Find where the given text appears and provide that cell's center as (x, y) coordinate. 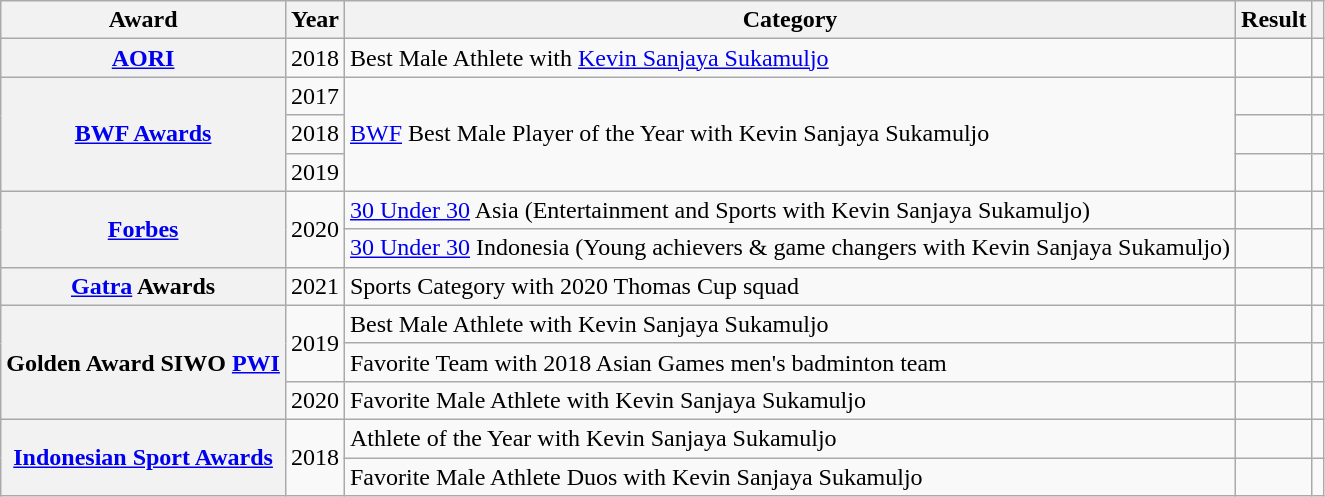
Result (1274, 20)
Forbes (144, 229)
30 Under 30 Indonesia (Young achievers & game changers with Kevin Sanjaya Sukamuljo) (790, 248)
Award (144, 20)
Favorite Male Athlete Duos with Kevin Sanjaya Sukamuljo (790, 477)
Favorite Team with 2018 Asian Games men's badminton team (790, 362)
Sports Category with 2020 Thomas Cup squad (790, 286)
2021 (314, 286)
Year (314, 20)
Gatra Awards (144, 286)
BWF Best Male Player of the Year with Kevin Sanjaya Sukamuljo (790, 134)
2017 (314, 96)
BWF Awards (144, 134)
Golden Award SIWO PWI (144, 362)
Favorite Male Athlete with Kevin Sanjaya Sukamuljo (790, 400)
Athlete of the Year with Kevin Sanjaya Sukamuljo (790, 438)
Indonesian Sport Awards (144, 457)
30 Under 30 Asia (Entertainment and Sports with Kevin Sanjaya Sukamuljo) (790, 210)
Category (790, 20)
AORI (144, 58)
